Provide the (X, Y) coordinate of the cell's center where the given text is located.  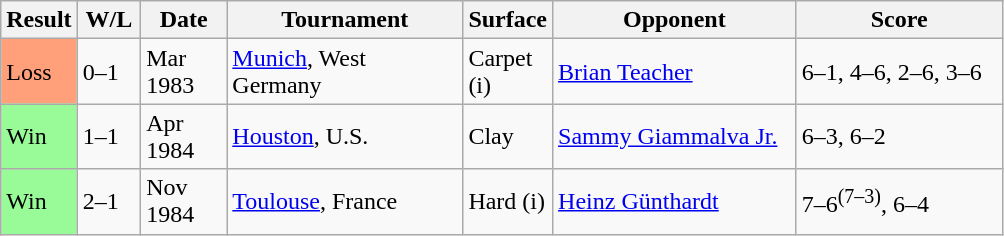
W/L (109, 20)
Surface (508, 20)
2–1 (109, 202)
Tournament (345, 20)
Score (899, 20)
Hard (i) (508, 202)
Sammy Giammalva Jr. (675, 136)
Loss (39, 72)
0–1 (109, 72)
Opponent (675, 20)
Houston, U.S. (345, 136)
Result (39, 20)
Toulouse, France (345, 202)
Munich, West Germany (345, 72)
6–3, 6–2 (899, 136)
7–6(7–3), 6–4 (899, 202)
Carpet (i) (508, 72)
Date (184, 20)
Nov 1984 (184, 202)
Heinz Günthardt (675, 202)
6–1, 4–6, 2–6, 3–6 (899, 72)
1–1 (109, 136)
Mar 1983 (184, 72)
Clay (508, 136)
Apr 1984 (184, 136)
Brian Teacher (675, 72)
